For the text-containing cell, return its midpoint in [X, Y] coordinate format. 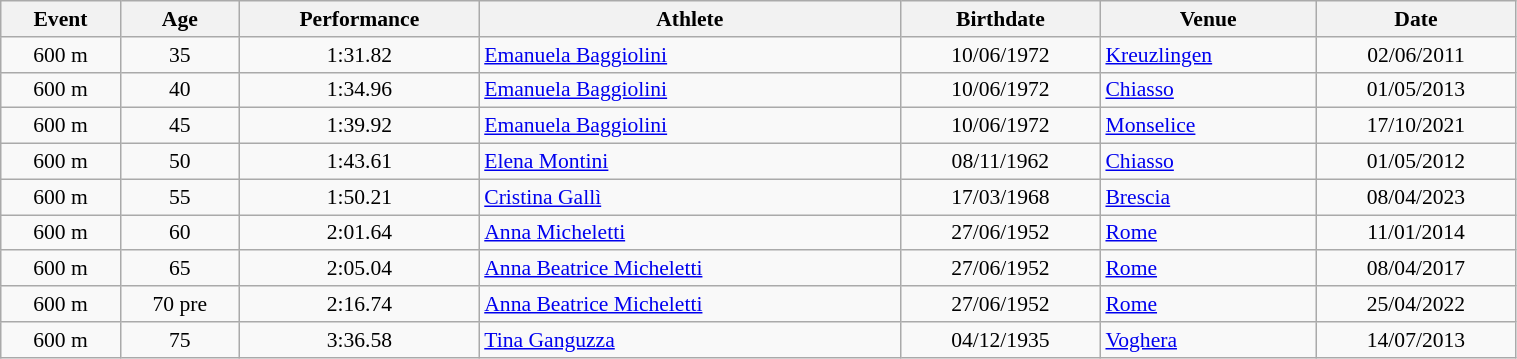
04/12/1935 [1000, 340]
50 [180, 162]
Performance [359, 19]
08/11/1962 [1000, 162]
Brescia [1208, 197]
40 [180, 90]
2:01.64 [359, 233]
Age [180, 19]
Kreuzlingen [1208, 55]
Elena Montini [690, 162]
Date [1416, 19]
1:43.61 [359, 162]
2:16.74 [359, 304]
1:39.92 [359, 126]
2:05.04 [359, 269]
60 [180, 233]
Birthdate [1000, 19]
Athlete [690, 19]
Tina Ganguzza [690, 340]
55 [180, 197]
01/05/2012 [1416, 162]
Venue [1208, 19]
02/06/2011 [1416, 55]
70 pre [180, 304]
Voghera [1208, 340]
Cristina Gallì [690, 197]
45 [180, 126]
17/03/1968 [1000, 197]
1:34.96 [359, 90]
65 [180, 269]
Event [60, 19]
75 [180, 340]
Monselice [1208, 126]
35 [180, 55]
08/04/2023 [1416, 197]
1:31.82 [359, 55]
01/05/2013 [1416, 90]
25/04/2022 [1416, 304]
3:36.58 [359, 340]
08/04/2017 [1416, 269]
Anna Micheletti [690, 233]
17/10/2021 [1416, 126]
1:50.21 [359, 197]
11/01/2014 [1416, 233]
14/07/2013 [1416, 340]
